Pinpoint the cell where the given text exists, returning its (x, y) midpoint coordinate. 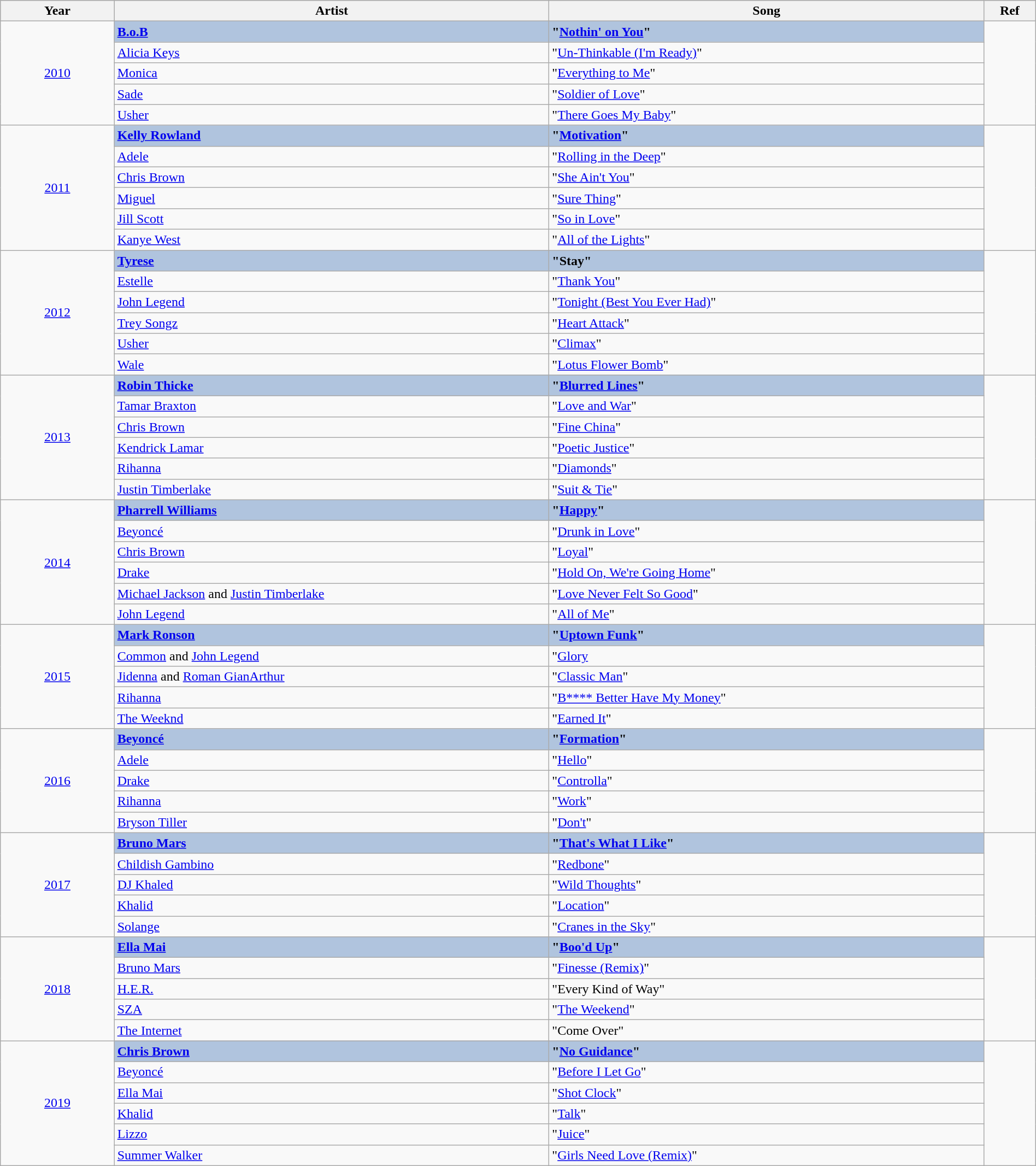
Solange (332, 927)
Miguel (332, 198)
2010 (57, 73)
2013 (57, 437)
"Nothin' on You" (767, 32)
"She Ain't You" (767, 177)
"Stay" (767, 261)
"Every Kind of Way" (767, 989)
"Redbone" (767, 864)
"That's What I Like" (767, 843)
SZA (332, 1010)
2012 (57, 313)
Justin Timberlake (332, 489)
2017 (57, 884)
"Glory (767, 656)
2014 (57, 562)
"Before I Let Go" (767, 1072)
"Suit & Tie" (767, 489)
Mark Ronson (332, 635)
2015 (57, 677)
Summer Walker (332, 1155)
"Heart Attack" (767, 323)
"Boo'd Up" (767, 947)
"Loyal" (767, 552)
"The Weekend" (767, 1010)
Lizzo (332, 1134)
"Diamonds" (767, 468)
"Location" (767, 905)
2019 (57, 1103)
Michael Jackson and Justin Timberlake (332, 593)
H.E.R. (332, 989)
"All of Me" (767, 614)
Artist (332, 11)
"Controlla" (767, 781)
"Juice" (767, 1134)
Tamar Braxton (332, 406)
"Finesse (Remix)" (767, 968)
Common and John Legend (332, 656)
Robin Thicke (332, 385)
"Blurred Lines" (767, 385)
The Weeknd (332, 718)
"B**** Better Have My Money" (767, 698)
Childish Gambino (332, 864)
"Girls Need Love (Remix)" (767, 1155)
"Rolling in the Deep" (767, 156)
"Come Over" (767, 1030)
"Talk" (767, 1114)
"Cranes in the Sky" (767, 927)
"Fine China" (767, 427)
Jill Scott (332, 219)
"Tonight (Best You Ever Had)" (767, 302)
Wale (332, 365)
"Love Never Felt So Good" (767, 593)
Kelly Rowland (332, 136)
The Internet (332, 1030)
"Un-Thinkable (I'm Ready)" (767, 52)
"Wild Thoughts" (767, 884)
2018 (57, 989)
"Thank You" (767, 282)
"Shot Clock" (767, 1093)
"Hello" (767, 760)
Bryson Tiller (332, 822)
"Formation" (767, 739)
2011 (57, 188)
"Drunk in Love" (767, 531)
"Lotus Flower Bomb" (767, 365)
"There Goes My Baby" (767, 115)
2016 (57, 781)
DJ Khaled (332, 884)
Kendrick Lamar (332, 448)
"Climax" (767, 344)
Jidenna and Roman GianArthur (332, 677)
"Love and War" (767, 406)
"Happy" (767, 510)
"Earned It" (767, 718)
"Don't" (767, 822)
Kanye West (332, 239)
B.o.B (332, 32)
Ref (1010, 11)
Monica (332, 73)
"All of the Lights" (767, 239)
"Poetic Justice" (767, 448)
Tyrese (332, 261)
Year (57, 11)
Pharrell Williams (332, 510)
"Hold On, We're Going Home" (767, 572)
"Sure Thing" (767, 198)
"Motivation" (767, 136)
"So in Love" (767, 219)
"Classic Man" (767, 677)
"Work" (767, 801)
"Uptown Funk" (767, 635)
"Everything to Me" (767, 73)
Trey Songz (332, 323)
Sade (332, 94)
"Soldier of Love" (767, 94)
Alicia Keys (332, 52)
Song (767, 11)
Estelle (332, 282)
"No Guidance" (767, 1051)
